Capture the cell that displays the provided text and extract its [x, y] central coordinate. 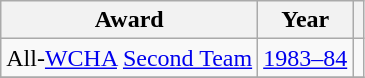
All-WCHA Second Team [130, 58]
1983–84 [306, 58]
Year [306, 20]
Award [130, 20]
